Return the [x, y] coordinate for the center point of the cell that contains the specified text.  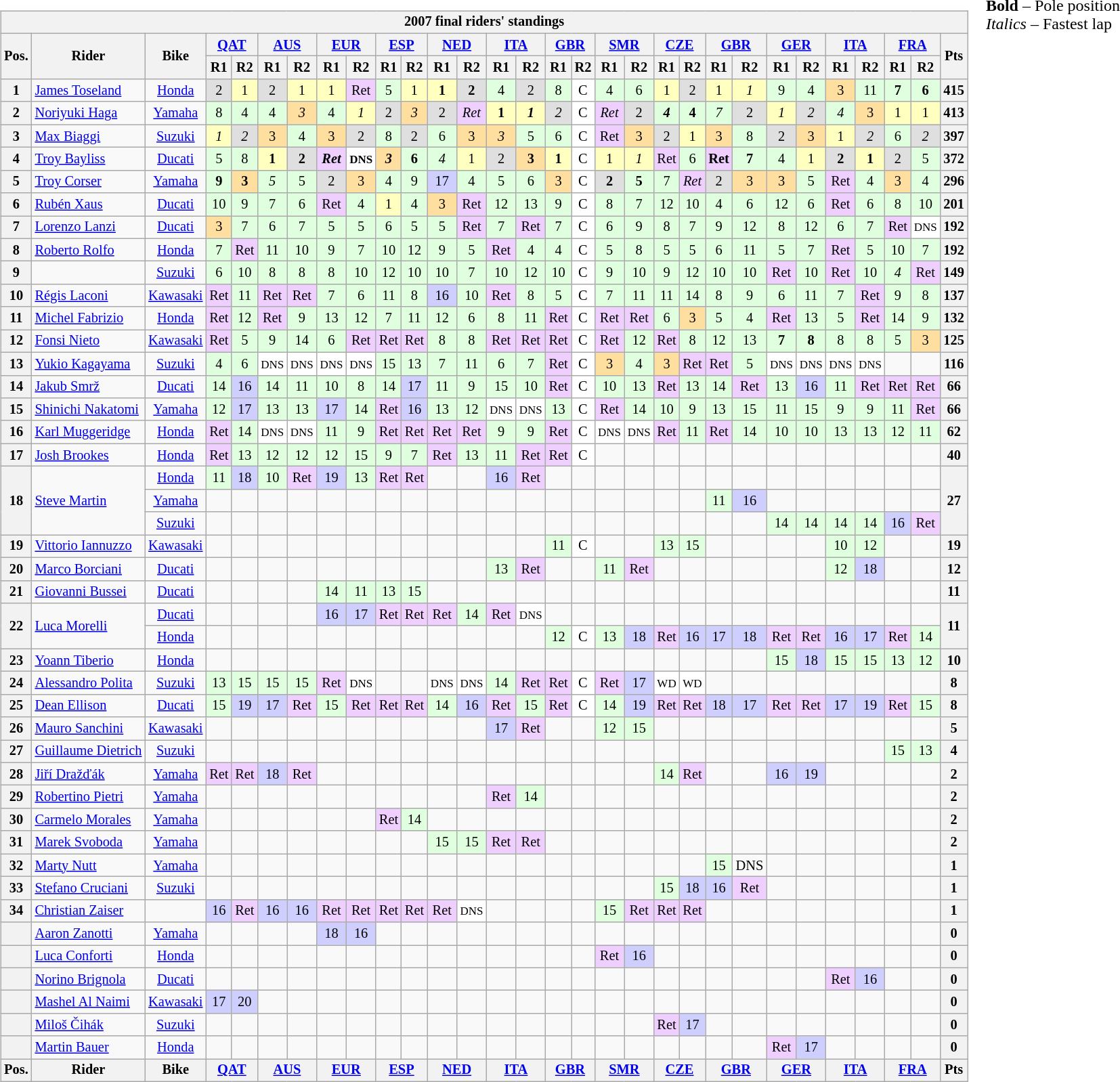
Vittorio Iannuzzo [89, 546]
25 [16, 706]
137 [954, 296]
Steve Martin [89, 501]
23 [16, 660]
Josh Brookes [89, 455]
Troy Bayliss [89, 159]
Alessandro Polita [89, 683]
Martin Bauer [89, 1047]
Dean Ellison [89, 706]
Miloš Čihák [89, 1025]
Marty Nutt [89, 865]
26 [16, 729]
2007 final riders' standings [484, 22]
Jakub Smrž [89, 387]
40 [954, 455]
132 [954, 318]
Rubén Xaus [89, 204]
22 [16, 626]
29 [16, 797]
30 [16, 820]
62 [954, 432]
28 [16, 774]
Giovanni Bussei [89, 592]
Christian Zaiser [89, 911]
Norino Brignola [89, 979]
24 [16, 683]
397 [954, 136]
Roberto Rolfo [89, 250]
Troy Corser [89, 181]
Luca Morelli [89, 626]
Max Biaggi [89, 136]
Robertino Pietri [89, 797]
372 [954, 159]
Michel Fabrizio [89, 318]
34 [16, 911]
James Toseland [89, 91]
Marek Svoboda [89, 842]
Mauro Sanchini [89, 729]
Fonsi Nieto [89, 341]
Stefano Cruciani [89, 888]
Karl Muggeridge [89, 432]
Aaron Zanotti [89, 934]
Marco Borciani [89, 569]
Shinichi Nakatomi [89, 410]
Yoann Tiberio [89, 660]
Lorenzo Lanzi [89, 228]
Jiří Dražďák [89, 774]
21 [16, 592]
415 [954, 91]
201 [954, 204]
32 [16, 865]
125 [954, 341]
296 [954, 181]
31 [16, 842]
Mashel Al Naimi [89, 1002]
Noriyuki Haga [89, 113]
149 [954, 273]
Carmelo Morales [89, 820]
Yukio Kagayama [89, 364]
413 [954, 113]
Guillaume Dietrich [89, 752]
116 [954, 364]
Luca Conforti [89, 957]
Régis Laconi [89, 296]
33 [16, 888]
